Return the [x, y] coordinate for the center point of the cell that contains the specified text.  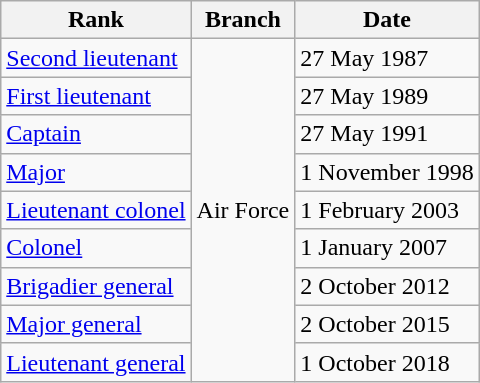
Brigadier general [96, 286]
Captain [96, 134]
1 October 2018 [387, 362]
Date [387, 20]
Lieutenant colonel [96, 210]
2 October 2015 [387, 324]
1 January 2007 [387, 248]
Colonel [96, 248]
Lieutenant general [96, 362]
Major [96, 172]
1 February 2003 [387, 210]
1 November 1998 [387, 172]
27 May 1991 [387, 134]
27 May 1987 [387, 58]
Second lieutenant [96, 58]
27 May 1989 [387, 96]
First lieutenant [96, 96]
Major general [96, 324]
2 October 2012 [387, 286]
Air Force [243, 210]
Branch [243, 20]
Rank [96, 20]
